Determine the (X, Y) coordinate at the center of the cell enclosing the given text.  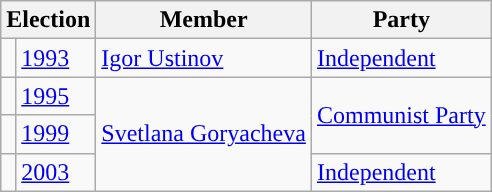
Communist Party (401, 115)
Election (48, 20)
Igor Ustinov (204, 58)
1999 (56, 134)
2003 (56, 172)
Svetlana Goryacheva (204, 134)
Party (401, 20)
1995 (56, 96)
Member (204, 20)
1993 (56, 58)
